From the cell containing the given text, extract its center point as (X, Y) coordinate. 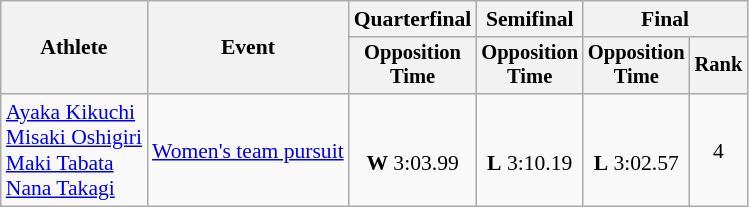
Quarterfinal (413, 19)
Final (665, 19)
L 3:10.19 (530, 150)
L 3:02.57 (636, 150)
Event (248, 48)
4 (719, 150)
Ayaka KikuchiMisaki OshigiriMaki TabataNana Takagi (74, 150)
W 3:03.99 (413, 150)
Semifinal (530, 19)
Athlete (74, 48)
Rank (719, 66)
Women's team pursuit (248, 150)
